Capture the cell that displays the provided text and extract its (x, y) central coordinate. 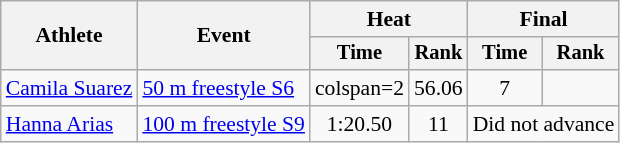
7 (505, 88)
Heat (389, 19)
11 (438, 124)
100 m freestyle S9 (224, 124)
colspan=2 (360, 88)
Event (224, 36)
56.06 (438, 88)
50 m freestyle S6 (224, 88)
Did not advance (544, 124)
Hanna Arias (70, 124)
1:20.50 (360, 124)
Final (544, 19)
Athlete (70, 36)
Camila Suarez (70, 88)
